From the cell containing the given text, extract its center point as (X, Y) coordinate. 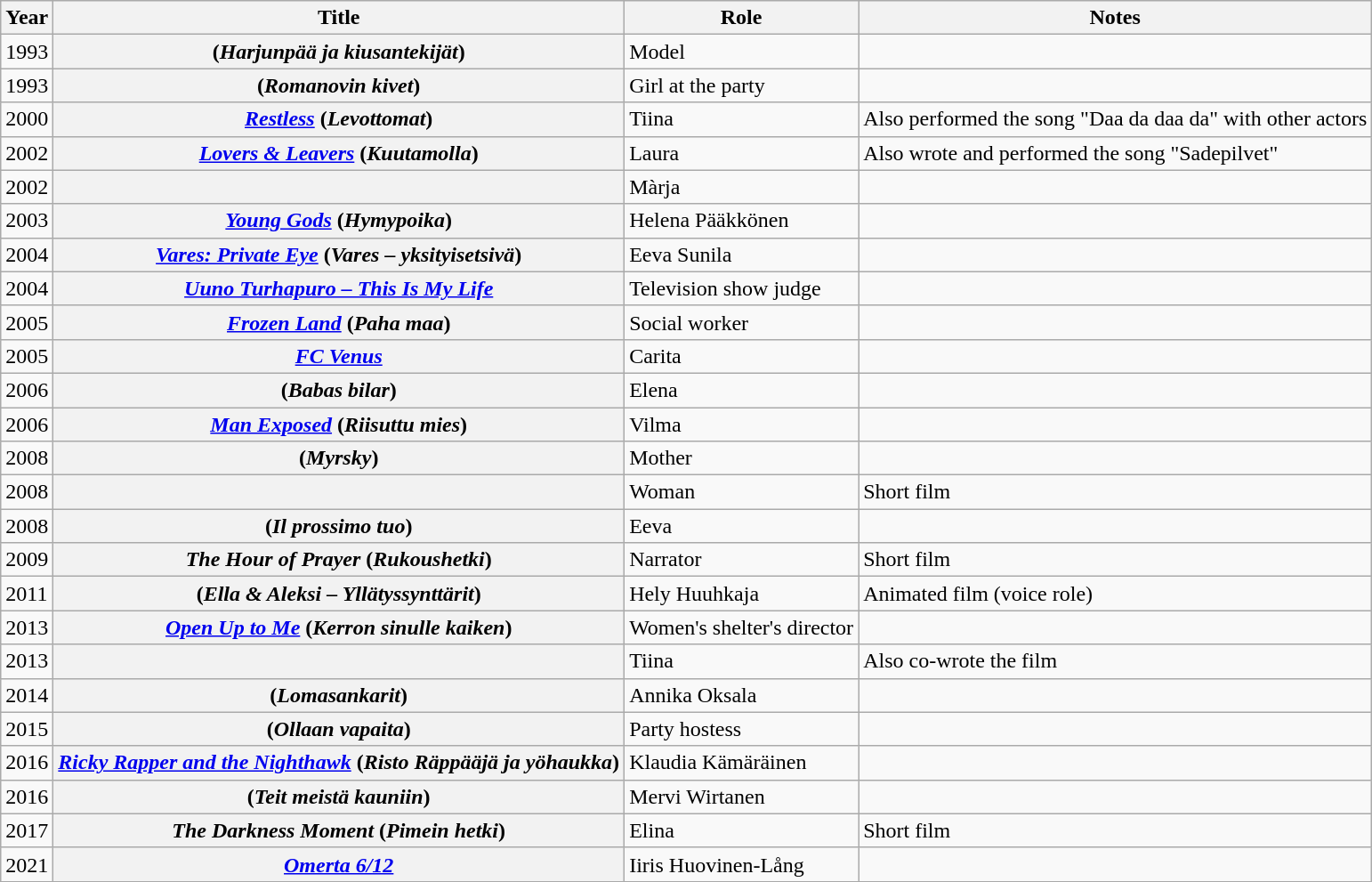
Klaudia Kämäräinen (742, 763)
Mervi Wirtanen (742, 797)
2003 (27, 221)
Frozen Land (Paha maa) (339, 322)
(Harjunpää ja kiusantekijät) (339, 52)
Television show judge (742, 288)
(Teit meistä kauniin) (339, 797)
Social worker (742, 322)
(Il prossimo tuo) (339, 526)
Also wrote and performed the song "Sadepilvet" (1116, 153)
(Lomasankarit) (339, 695)
Restless (Levottomat) (339, 119)
Open Up to Me (Kerron sinulle kaiken) (339, 627)
(Babas bilar) (339, 390)
Iiris Huovinen-Lång (742, 864)
Narrator (742, 560)
Man Exposed (Riisuttu mies) (339, 425)
Girl at the party (742, 85)
(Ollaan vapaita) (339, 729)
Vilma (742, 425)
Eeva (742, 526)
2014 (27, 695)
Ricky Rapper and the Nighthawk (Risto Räppääjä ja yöhaukka) (339, 763)
Carita (742, 356)
(Romanovin kivet) (339, 85)
Uuno Turhapuro – This Is My Life (339, 288)
Laura (742, 153)
Elena (742, 390)
2015 (27, 729)
FC Venus (339, 356)
Year (27, 18)
Eeva Sunila (742, 255)
Annika Oksala (742, 695)
Also performed the song "Daa da daa da" with other actors (1116, 119)
2011 (27, 594)
Woman (742, 492)
Women's shelter's director (742, 627)
Also co-wrote the film (1116, 661)
Animated film (voice role) (1116, 594)
Title (339, 18)
(Myrsky) (339, 458)
Hely Huuhkaja (742, 594)
Omerta 6/12 (339, 864)
Model (742, 52)
Vares: Private Eye (Vares – yksityisetsivä) (339, 255)
The Hour of Prayer (Rukoushetki) (339, 560)
2009 (27, 560)
Party hostess (742, 729)
Helena Pääkkönen (742, 221)
Lovers & Leavers (Kuutamolla) (339, 153)
2017 (27, 830)
Role (742, 18)
2021 (27, 864)
Notes (1116, 18)
2000 (27, 119)
(Ella & Aleksi – Yllätyssynttärit) (339, 594)
Màrja (742, 187)
Young Gods (Hymypoika) (339, 221)
Mother (742, 458)
The Darkness Moment (Pimein hetki) (339, 830)
Elina (742, 830)
